Scan for the cell matching the given text and deliver its (X, Y) coordinate at center. 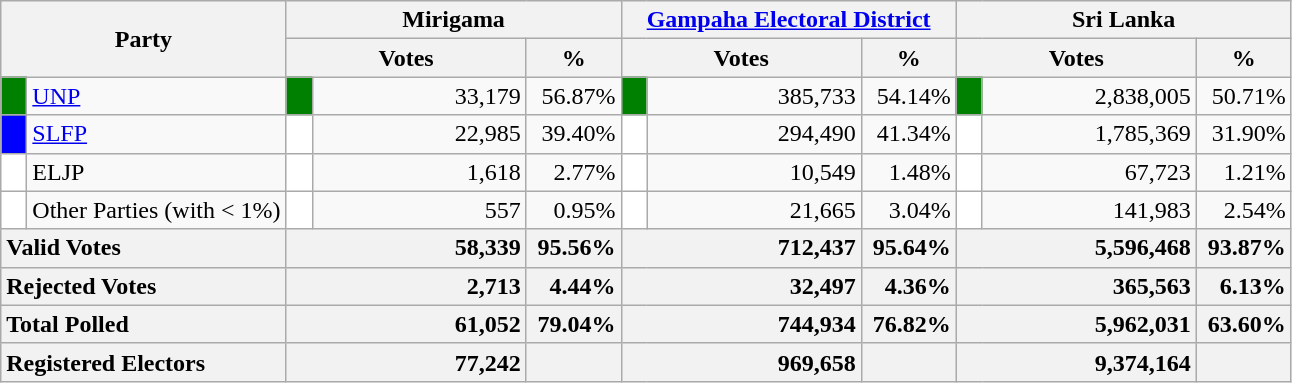
969,658 (741, 362)
365,563 (1076, 286)
56.87% (574, 96)
31.90% (1244, 134)
41.34% (908, 134)
22,985 (419, 134)
744,934 (741, 324)
1.21% (1244, 172)
ELJP (156, 172)
3.04% (908, 210)
SLFP (156, 134)
32,497 (741, 286)
294,490 (754, 134)
Total Polled (144, 324)
Gampaha Electoral District (788, 20)
1.48% (908, 172)
50.71% (1244, 96)
2,838,005 (1089, 96)
67,723 (1089, 172)
4.36% (908, 286)
Sri Lanka (1124, 20)
712,437 (741, 248)
1,618 (419, 172)
Other Parties (with < 1%) (156, 210)
Valid Votes (144, 248)
1,785,369 (1089, 134)
79.04% (574, 324)
0.95% (574, 210)
93.87% (1244, 248)
Rejected Votes (144, 286)
141,983 (1089, 210)
76.82% (908, 324)
2.54% (1244, 210)
2.77% (574, 172)
21,665 (754, 210)
557 (419, 210)
10,549 (754, 172)
385,733 (754, 96)
61,052 (406, 324)
4.44% (574, 286)
Mirigama (454, 20)
5,596,468 (1076, 248)
Registered Electors (144, 362)
9,374,164 (1076, 362)
5,962,031 (1076, 324)
95.64% (908, 248)
95.56% (574, 248)
33,179 (419, 96)
54.14% (908, 96)
UNP (156, 96)
58,339 (406, 248)
39.40% (574, 134)
77,242 (406, 362)
Party (144, 39)
2,713 (406, 286)
63.60% (1244, 324)
6.13% (1244, 286)
